Provide the [x, y] coordinate of the cell's center where the given text is located.  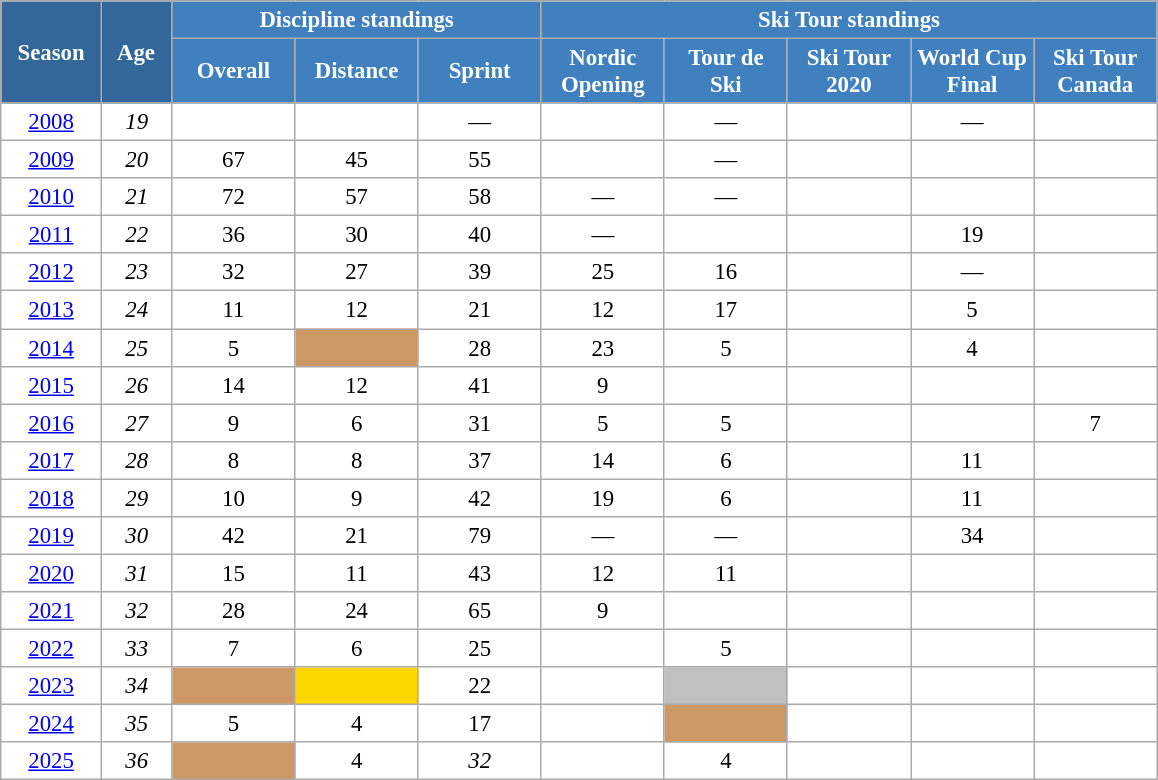
Ski Tour2020 [848, 72]
43 [480, 573]
45 [356, 160]
2020 [52, 573]
29 [136, 498]
16 [726, 273]
67 [234, 160]
2010 [52, 197]
Overall [234, 72]
26 [136, 385]
35 [136, 724]
55 [480, 160]
40 [480, 235]
2011 [52, 235]
79 [480, 536]
2017 [52, 460]
Distance [356, 72]
2013 [52, 310]
Season [52, 52]
72 [234, 197]
65 [480, 611]
2021 [52, 611]
37 [480, 460]
58 [480, 197]
33 [136, 648]
20 [136, 160]
57 [356, 197]
2024 [52, 724]
NordicOpening [602, 72]
Tour deSki [726, 72]
Ski TourCanada [1096, 72]
2023 [52, 686]
2008 [52, 122]
39 [480, 273]
World CupFinal [972, 72]
Discipline standings [356, 20]
15 [234, 573]
2016 [52, 423]
Sprint [480, 72]
10 [234, 498]
2018 [52, 498]
2012 [52, 273]
41 [480, 385]
2019 [52, 536]
2009 [52, 160]
2022 [52, 648]
2015 [52, 385]
Age [136, 52]
2025 [52, 761]
2014 [52, 348]
Ski Tour standings [848, 20]
